Detect which cell encompasses the target text, then output its [X, Y] center coordinate. 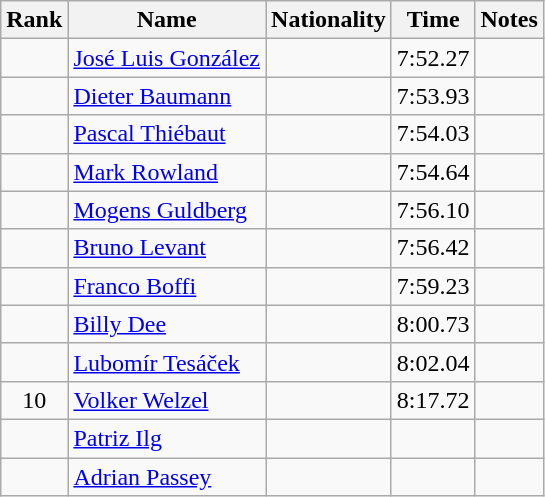
7:59.23 [433, 286]
7:52.27 [433, 58]
Mogens Guldberg [167, 210]
Notes [509, 20]
Bruno Levant [167, 248]
Mark Rowland [167, 172]
8:17.72 [433, 400]
Time [433, 20]
Franco Boffi [167, 286]
Billy Dee [167, 324]
Volker Welzel [167, 400]
7:56.10 [433, 210]
7:54.64 [433, 172]
Patriz Ilg [167, 438]
7:56.42 [433, 248]
Name [167, 20]
Dieter Baumann [167, 96]
Nationality [329, 20]
7:53.93 [433, 96]
8:00.73 [433, 324]
10 [34, 400]
Rank [34, 20]
Lubomír Tesáček [167, 362]
José Luis González [167, 58]
7:54.03 [433, 134]
Adrian Passey [167, 477]
Pascal Thiébaut [167, 134]
8:02.04 [433, 362]
